Return (X, Y) of the center of cell containing provided text 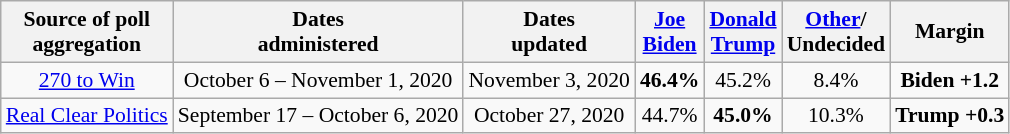
45.0% (742, 116)
44.7% (670, 116)
Dates administered (318, 32)
Trump +0.3 (950, 116)
Source of pollaggregation (87, 32)
November 3, 2020 (548, 80)
Real Clear Politics (87, 116)
Margin (950, 32)
Other/Undecided (836, 32)
Dates updated (548, 32)
45.2% (742, 80)
October 27, 2020 (548, 116)
DonaldTrump (742, 32)
8.4% (836, 80)
JoeBiden (670, 32)
September 17 – October 6, 2020 (318, 116)
270 to Win (87, 80)
October 6 – November 1, 2020 (318, 80)
Biden +1.2 (950, 80)
46.4% (670, 80)
10.3% (836, 116)
